Capture the cell that displays the provided text and extract its [x, y] central coordinate. 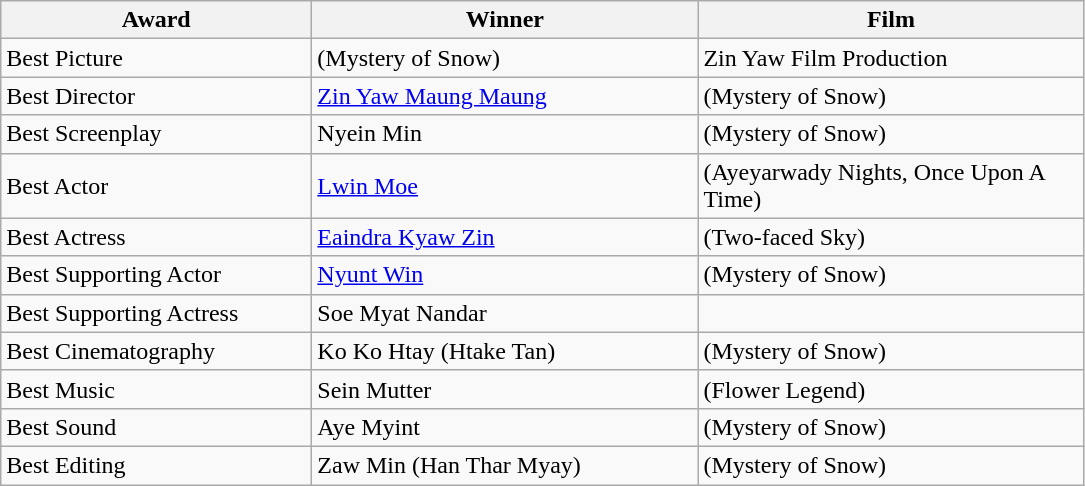
Nyunt Win [505, 275]
Zin Yaw Film Production [891, 58]
Best Editing [156, 465]
Best Actress [156, 237]
Best Music [156, 389]
(Ayeyarwady Nights, Once Upon A Time) [891, 186]
Best Sound [156, 427]
Ko Ko Htay (Htake Tan) [505, 351]
Best Screenplay [156, 134]
Award [156, 20]
(Flower Legend) [891, 389]
Best Director [156, 96]
Aye Myint [505, 427]
Zin Yaw Maung Maung [505, 96]
Lwin Moe [505, 186]
Eaindra Kyaw Zin [505, 237]
Best Supporting Actress [156, 313]
Best Supporting Actor [156, 275]
Best Picture [156, 58]
Best Actor [156, 186]
(Two-faced Sky) [891, 237]
Zaw Min (Han Thar Myay) [505, 465]
Winner [505, 20]
Film [891, 20]
Nyein Min [505, 134]
Best Cinematography [156, 351]
Soe Myat Nandar [505, 313]
Sein Mutter [505, 389]
